Detect which cell encompasses the target text, then output its (x, y) center coordinate. 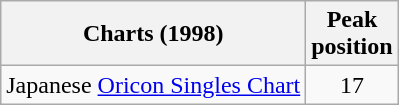
17 (352, 85)
Japanese Oricon Singles Chart (154, 85)
Charts (1998) (154, 34)
Peakposition (352, 34)
